Find where the given text appears and provide that cell's center as [X, Y] coordinate. 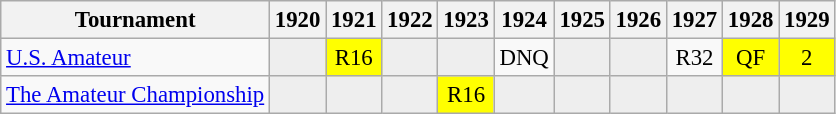
1929 [807, 20]
1922 [410, 20]
1925 [582, 20]
1923 [466, 20]
Tournament [136, 20]
DNQ [524, 58]
U.S. Amateur [136, 58]
1924 [524, 20]
The Amateur Championship [136, 95]
1928 [751, 20]
2 [807, 58]
R32 [694, 58]
1927 [694, 20]
1926 [638, 20]
QF [751, 58]
1921 [354, 20]
1920 [298, 20]
